Return (x, y) of the center of cell containing provided text 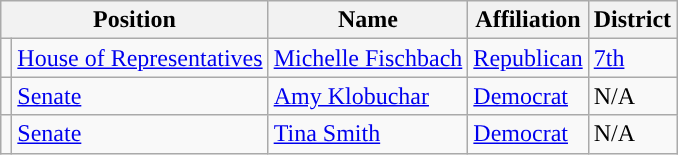
7th (632, 58)
Amy Klobuchar (368, 96)
Affiliation (528, 20)
Michelle Fischbach (368, 58)
District (632, 20)
House of Representatives (140, 58)
Name (368, 20)
Position (134, 20)
Republican (528, 58)
Tina Smith (368, 134)
